Provide the (X, Y) coordinate of the cell's center where the given text is located.  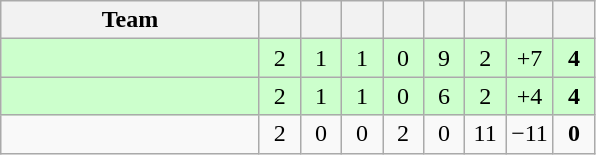
+4 (530, 96)
9 (444, 58)
11 (486, 134)
Team (130, 20)
−11 (530, 134)
6 (444, 96)
+7 (530, 58)
